Identify which cell holds the provided text, then report its [X, Y] central coordinate. 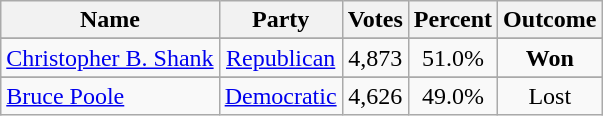
Christopher B. Shank [110, 58]
Democratic [280, 96]
4,873 [375, 58]
Won [550, 58]
4,626 [375, 96]
Republican [280, 58]
49.0% [452, 96]
Outcome [550, 20]
Percent [452, 20]
Lost [550, 96]
51.0% [452, 58]
Party [280, 20]
Name [110, 20]
Votes [375, 20]
Bruce Poole [110, 96]
